Extract the [x, y] coordinate from the center of the cell holding the provided text.  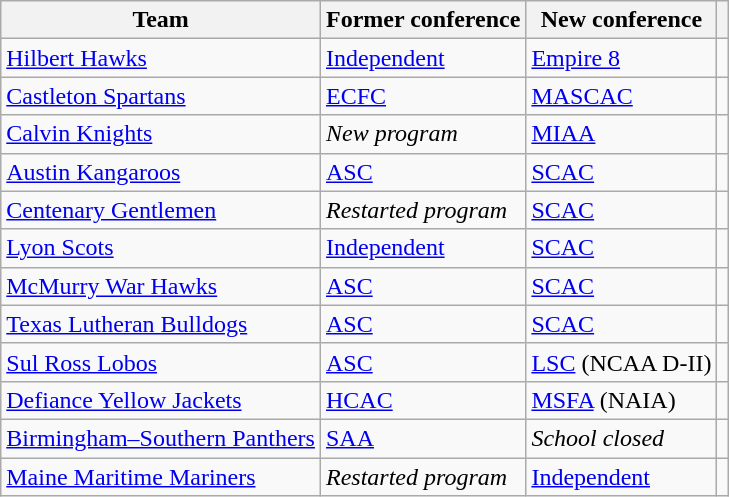
Texas Lutheran Bulldogs [161, 324]
New conference [622, 20]
Austin Kangaroos [161, 172]
ECFC [422, 96]
Centenary Gentlemen [161, 210]
New program [422, 134]
Birmingham–Southern Panthers [161, 438]
Castleton Spartans [161, 96]
Defiance Yellow Jackets [161, 400]
McMurry War Hawks [161, 286]
Lyon Scots [161, 248]
School closed [622, 438]
HCAC [422, 400]
LSC (NCAA D-II) [622, 362]
Calvin Knights [161, 134]
Hilbert Hawks [161, 58]
SAA [422, 438]
Maine Maritime Mariners [161, 477]
Empire 8 [622, 58]
MIAA [622, 134]
Sul Ross Lobos [161, 362]
MSFA (NAIA) [622, 400]
Team [161, 20]
Former conference [422, 20]
MASCAC [622, 96]
